Output the (X, Y) coordinate of the center of the cell containing the given text.  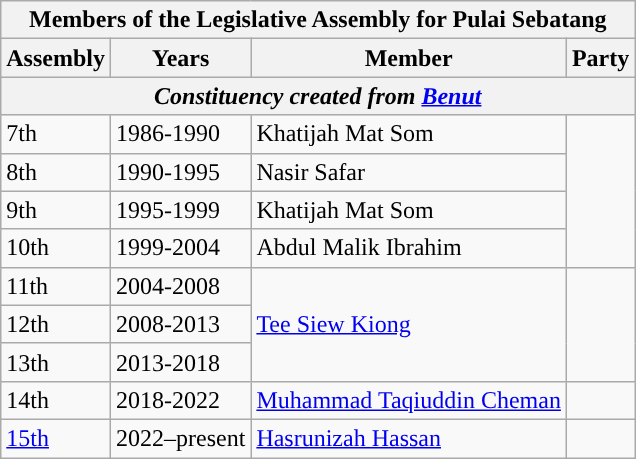
Hasrunizah Hassan (409, 438)
1995-1999 (180, 210)
Tee Siew Kiong (409, 324)
1990-1995 (180, 172)
Nasir Safar (409, 172)
1986-1990 (180, 134)
2022–present (180, 438)
Assembly (56, 58)
11th (56, 286)
10th (56, 248)
Party (600, 58)
15th (56, 438)
8th (56, 172)
Muhammad Taqiuddin Cheman (409, 400)
9th (56, 210)
12th (56, 324)
14th (56, 400)
13th (56, 362)
2004-2008 (180, 286)
Years (180, 58)
Abdul Malik Ibrahim (409, 248)
Member (409, 58)
Constituency created from Benut (318, 96)
2018-2022 (180, 400)
2008-2013 (180, 324)
7th (56, 134)
Members of the Legislative Assembly for Pulai Sebatang (318, 20)
1999-2004 (180, 248)
2013-2018 (180, 362)
